Extract the (X, Y) coordinate from the center of the cell holding the provided text.  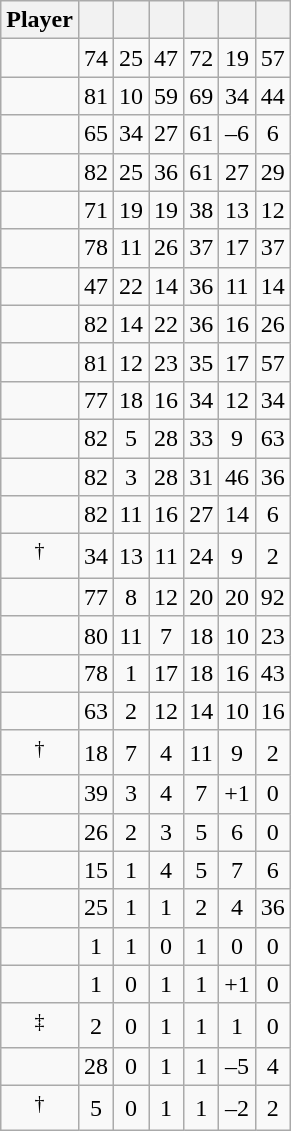
92 (272, 597)
15 (96, 870)
31 (202, 477)
–5 (238, 1067)
33 (202, 438)
39 (96, 794)
Player (40, 20)
44 (272, 96)
74 (96, 58)
43 (272, 673)
29 (272, 172)
80 (96, 635)
8 (132, 597)
69 (202, 96)
72 (202, 58)
65 (96, 134)
38 (202, 210)
59 (166, 96)
–2 (238, 1108)
46 (238, 477)
24 (202, 556)
‡ (40, 1026)
–6 (238, 134)
35 (202, 362)
71 (96, 210)
